Output the [x, y] coordinate of the center of the cell containing the given text.  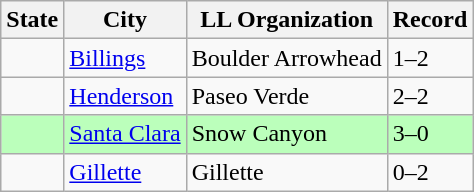
1–2 [430, 58]
Record [430, 20]
3–0 [430, 134]
Boulder Arrowhead [286, 58]
Snow Canyon [286, 134]
2–2 [430, 96]
0–2 [430, 172]
Paseo Verde [286, 96]
LL Organization [286, 20]
Billings [125, 58]
City [125, 20]
State [32, 20]
Henderson [125, 96]
Santa Clara [125, 134]
